Provide the [X, Y] coordinate of the cell's center where the given text is located.  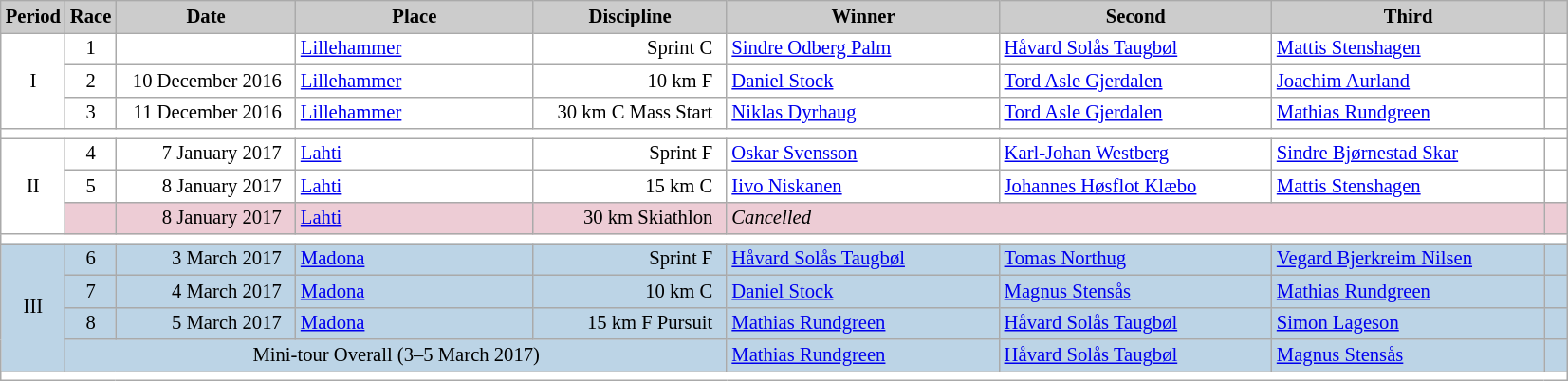
Johannes Høsflot Klæbo [1136, 186]
Vegard Bjerkreim Nilsen [1408, 259]
10 December 2016 [206, 81]
10 km F [630, 81]
Karl-Johan Westberg [1136, 154]
6 [91, 259]
Niklas Dyrhaug [863, 113]
Mini-tour Overall (3–5 March 2017) [397, 355]
Sprint C [630, 48]
3 [91, 113]
30 km C Mass Start [630, 113]
8 [91, 323]
3 March 2017 [206, 259]
7 January 2017 [206, 154]
Sindre Bjørnestad Skar [1408, 154]
Cancelled [1135, 218]
2 [91, 81]
Race [91, 16]
II [33, 186]
Discipline [630, 16]
Period [33, 16]
Joachim Aurland [1408, 81]
4 March 2017 [206, 291]
Tomas Northug [1136, 259]
Place [415, 16]
Date [206, 16]
Sindre Odberg Palm [863, 48]
15 km C [630, 186]
III [33, 307]
7 [91, 291]
30 km Skiathlon [630, 218]
Oskar Svensson [863, 154]
Third [1408, 16]
1 [91, 48]
Second [1136, 16]
Simon Lageson [1408, 323]
15 km F Pursuit [630, 323]
Iivo Niskanen [863, 186]
4 [91, 154]
11 December 2016 [206, 113]
5 March 2017 [206, 323]
5 [91, 186]
Winner [863, 16]
10 km C [630, 291]
I [33, 80]
